For the text-containing cell, return its midpoint in [x, y] coordinate format. 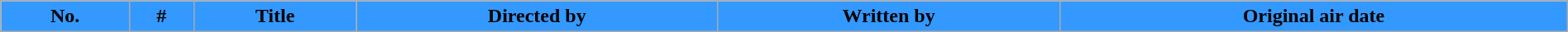
No. [65, 16]
Written by [889, 16]
Original air date [1314, 16]
Directed by [537, 16]
# [162, 16]
Title [275, 16]
